Scan for the cell matching the given text and deliver its [x, y] coordinate at center. 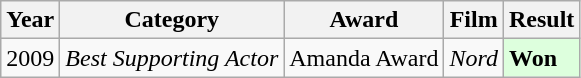
Best Supporting Actor [172, 58]
Amanda Award [364, 58]
Result [541, 20]
Category [172, 20]
Won [541, 58]
Year [30, 20]
Film [474, 20]
Nord [474, 58]
2009 [30, 58]
Award [364, 20]
